Detect which cell encompasses the target text, then output its [x, y] center coordinate. 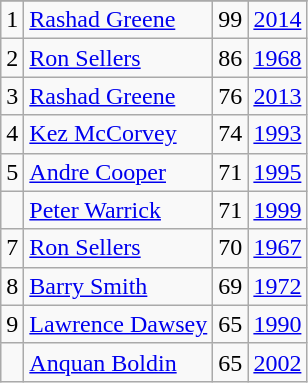
99 [230, 20]
Peter Warrick [118, 210]
1967 [278, 248]
1968 [278, 58]
4 [12, 134]
1999 [278, 210]
Lawrence Dawsey [118, 324]
86 [230, 58]
7 [12, 248]
76 [230, 96]
9 [12, 324]
69 [230, 286]
1972 [278, 286]
1995 [278, 172]
Anquan Boldin [118, 362]
2 [12, 58]
5 [12, 172]
8 [12, 286]
Andre Cooper [118, 172]
Barry Smith [118, 286]
2013 [278, 96]
70 [230, 248]
2002 [278, 362]
2014 [278, 20]
3 [12, 96]
74 [230, 134]
1990 [278, 324]
1993 [278, 134]
Kez McCorvey [118, 134]
1 [12, 20]
